Pinpoint the cell where the given text exists, returning its (x, y) midpoint coordinate. 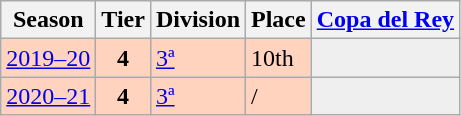
Copa del Rey (385, 20)
Tier (124, 20)
Season (48, 20)
2019–20 (48, 58)
/ (279, 96)
Place (279, 20)
2020–21 (48, 96)
Division (198, 20)
10th (279, 58)
